Identify which cell holds the provided text, then report its (X, Y) central coordinate. 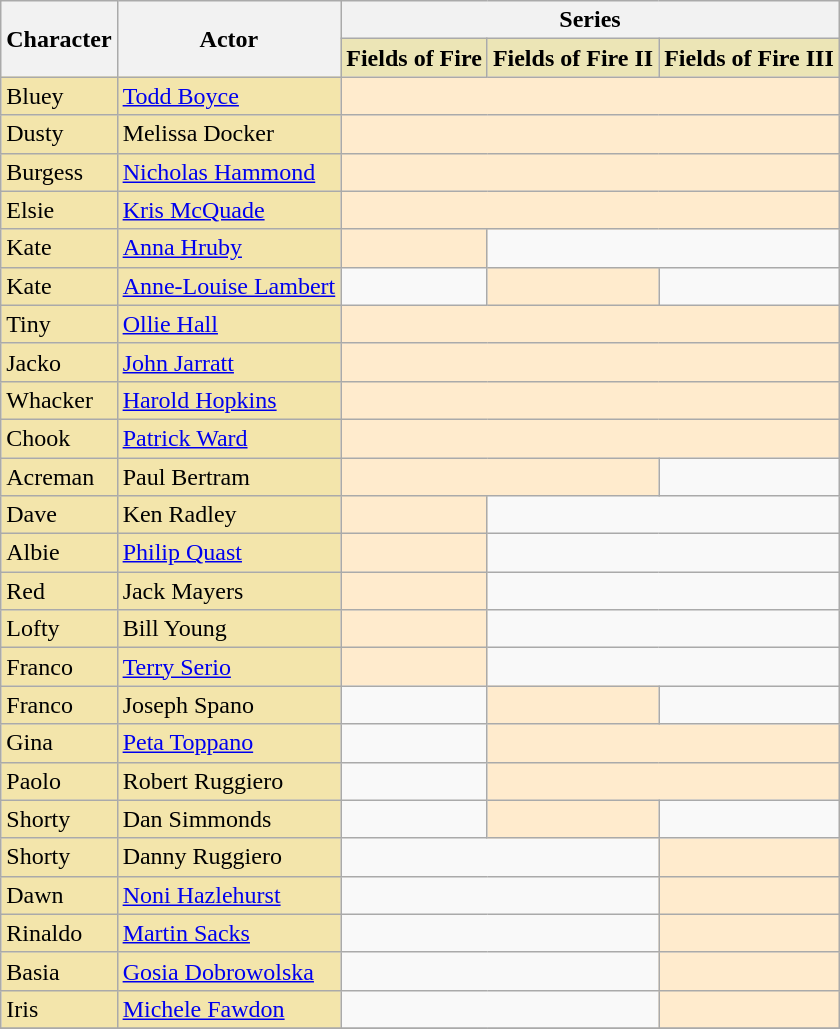
Gina (59, 743)
Character (59, 39)
Actor (229, 39)
Lofty (59, 629)
Ollie Hall (229, 324)
Elsie (59, 210)
Joseph Spano (229, 705)
Dave (59, 515)
Dusty (59, 134)
Fields of Fire (414, 58)
Robert Ruggiero (229, 781)
Rinaldo (59, 933)
Burgess (59, 172)
Michele Fawdon (229, 1009)
Peta Toppano (229, 743)
Nicholas Hammond (229, 172)
Paul Bertram (229, 477)
Dan Simmonds (229, 819)
Series (590, 20)
Jacko (59, 362)
Basia (59, 971)
Gosia Dobrowolska (229, 971)
Danny Ruggiero (229, 857)
Terry Serio (229, 667)
Chook (59, 438)
Todd Boyce (229, 96)
Fields of Fire II (572, 58)
Jack Mayers (229, 591)
Harold Hopkins (229, 400)
Tiny (59, 324)
Patrick Ward (229, 438)
Red (59, 591)
Ken Radley (229, 515)
Kris McQuade (229, 210)
Iris (59, 1009)
Fields of Fire III (750, 58)
Melissa Docker (229, 134)
Bill Young (229, 629)
Philip Quast (229, 553)
Acreman (59, 477)
Noni Hazlehurst (229, 895)
John Jarratt (229, 362)
Anna Hruby (229, 248)
Albie (59, 553)
Martin Sacks (229, 933)
Whacker (59, 400)
Dawn (59, 895)
Bluey (59, 96)
Paolo (59, 781)
Anne-Louise Lambert (229, 286)
